Locate the cell with the specified text and output its (x, y) center coordinate. 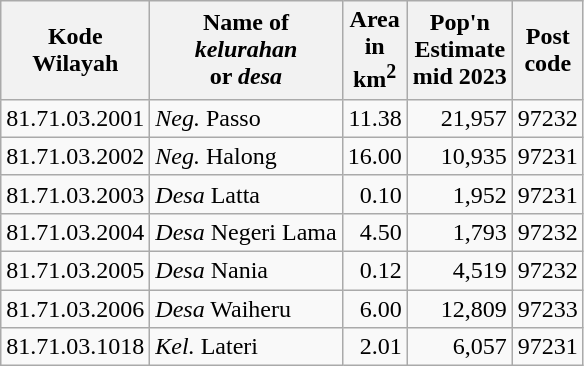
Neg. Halong (246, 156)
97233 (548, 309)
4.50 (374, 232)
12,809 (460, 309)
11.38 (374, 118)
2.01 (374, 347)
6.00 (374, 309)
1,793 (460, 232)
10,935 (460, 156)
Kode Wilayah (76, 50)
21,957 (460, 118)
Desa Waiheru (246, 309)
Desa Latta (246, 194)
Desa Negeri Lama (246, 232)
81.71.03.2003 (76, 194)
0.10 (374, 194)
Area inkm2 (374, 50)
81.71.03.2005 (76, 271)
6,057 (460, 347)
81.71.03.2002 (76, 156)
Neg. Passo (246, 118)
Kel. Lateri (246, 347)
81.71.03.1018 (76, 347)
1,952 (460, 194)
81.71.03.2004 (76, 232)
Name ofkelurahanor desa (246, 50)
Desa Nania (246, 271)
4,519 (460, 271)
81.71.03.2006 (76, 309)
0.12 (374, 271)
Postcode (548, 50)
16.00 (374, 156)
Pop'nEstimatemid 2023 (460, 50)
81.71.03.2001 (76, 118)
